Output the (X, Y) coordinate of the center of the cell containing the given text.  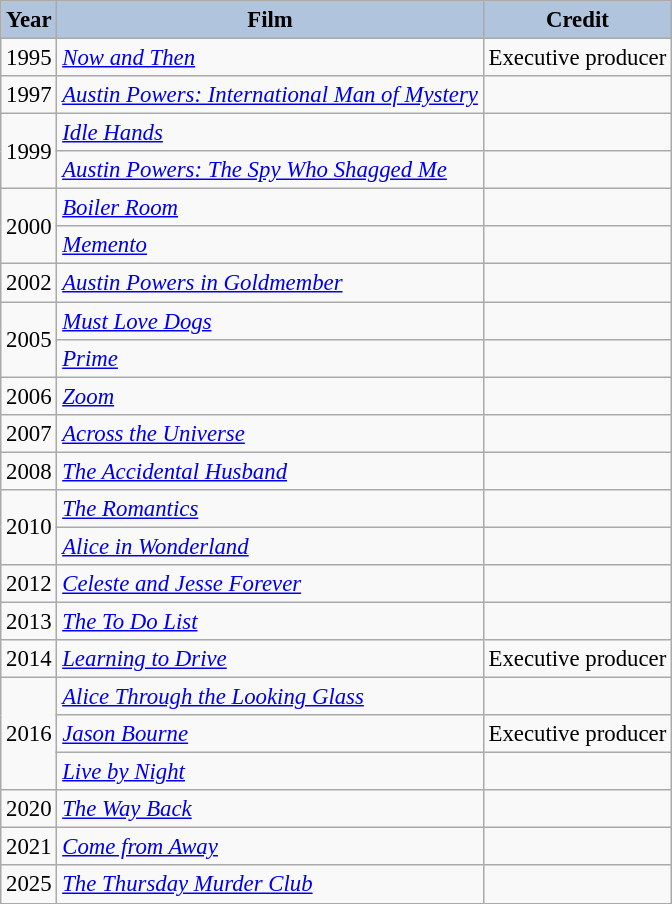
2021 (29, 847)
2016 (29, 734)
Boiler Room (270, 208)
2014 (29, 659)
The To Do List (270, 621)
Idle Hands (270, 133)
2025 (29, 885)
Jason Bourne (270, 734)
Credit (577, 20)
The Romantics (270, 509)
1997 (29, 95)
Austin Powers in Goldmember (270, 283)
Celeste and Jesse Forever (270, 584)
2013 (29, 621)
Austin Powers: The Spy Who Shagged Me (270, 170)
2012 (29, 584)
2000 (29, 226)
2007 (29, 433)
Learning to Drive (270, 659)
Memento (270, 245)
2008 (29, 471)
2020 (29, 809)
Now and Then (270, 58)
1995 (29, 58)
Live by Night (270, 772)
2002 (29, 283)
2006 (29, 396)
Alice in Wonderland (270, 546)
1999 (29, 152)
Come from Away (270, 847)
The Thursday Murder Club (270, 885)
Austin Powers: International Man of Mystery (270, 95)
2010 (29, 528)
Across the Universe (270, 433)
2005 (29, 340)
Zoom (270, 396)
Prime (270, 358)
Year (29, 20)
Film (270, 20)
Alice Through the Looking Glass (270, 697)
The Accidental Husband (270, 471)
The Way Back (270, 809)
Must Love Dogs (270, 321)
